Search for the cell housing the specified text and yield its [X, Y] center coordinate. 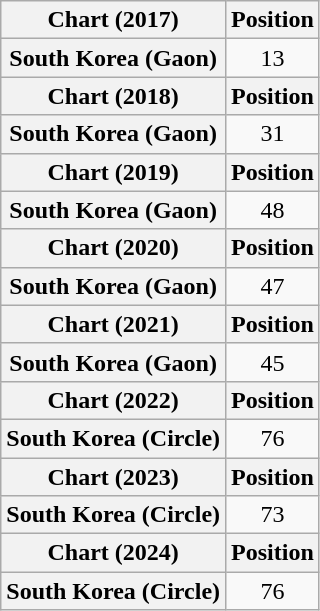
Chart (2023) [114, 477]
73 [273, 515]
45 [273, 362]
Chart (2019) [114, 172]
48 [273, 210]
31 [273, 134]
13 [273, 58]
Chart (2017) [114, 20]
Chart (2024) [114, 553]
Chart (2021) [114, 324]
Chart (2020) [114, 248]
47 [273, 286]
Chart (2022) [114, 400]
Chart (2018) [114, 96]
